Search for the cell housing the specified text and yield its [X, Y] center coordinate. 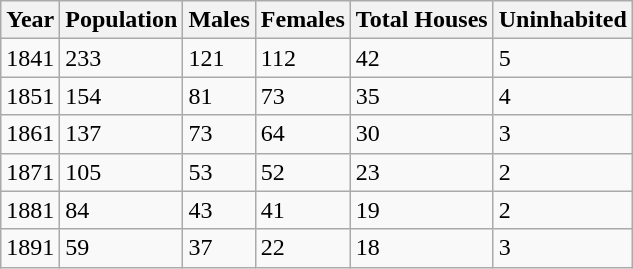
5 [562, 58]
41 [302, 210]
Males [219, 20]
59 [122, 248]
1861 [30, 134]
35 [422, 96]
112 [302, 58]
154 [122, 96]
1871 [30, 172]
Total Houses [422, 20]
1841 [30, 58]
64 [302, 134]
Uninhabited [562, 20]
19 [422, 210]
81 [219, 96]
Females [302, 20]
1851 [30, 96]
105 [122, 172]
23 [422, 172]
18 [422, 248]
1881 [30, 210]
84 [122, 210]
30 [422, 134]
42 [422, 58]
Population [122, 20]
52 [302, 172]
4 [562, 96]
37 [219, 248]
1891 [30, 248]
Year [30, 20]
233 [122, 58]
137 [122, 134]
43 [219, 210]
22 [302, 248]
121 [219, 58]
53 [219, 172]
